Detect which cell encompasses the target text, then output its [x, y] center coordinate. 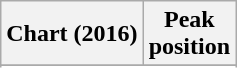
Chart (2016) [72, 34]
Peakposition [189, 34]
